Determine the [x, y] coordinate at the center of the cell enclosing the given text.  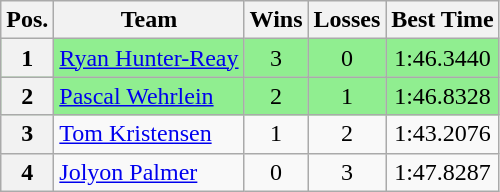
Losses [347, 20]
1:47.8287 [443, 172]
1:43.2076 [443, 134]
Pascal Wehrlein [149, 96]
Tom Kristensen [149, 134]
Jolyon Palmer [149, 172]
Wins [276, 20]
Ryan Hunter-Reay [149, 58]
Pos. [28, 20]
4 [28, 172]
1:46.3440 [443, 58]
1:46.8328 [443, 96]
Team [149, 20]
Best Time [443, 20]
